Provide the (x, y) coordinate of the cell's center where the given text is located.  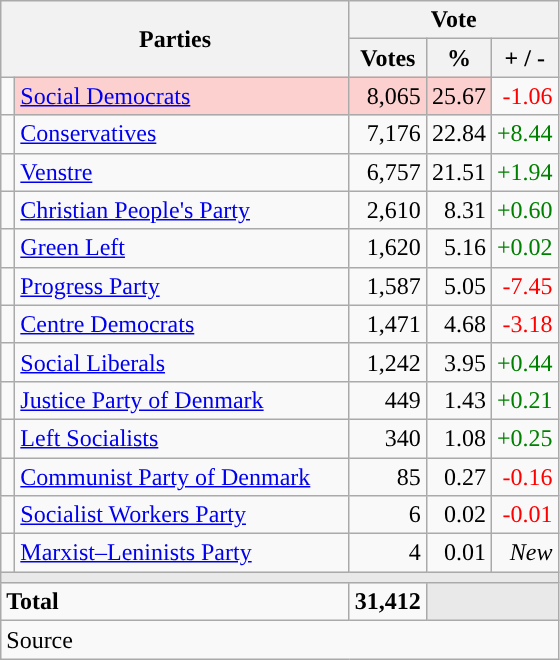
31,412 (388, 602)
1,242 (388, 362)
-0.01 (524, 515)
Venstre (182, 172)
New (524, 553)
1,587 (388, 286)
+0.44 (524, 362)
Green Left (182, 248)
5.16 (458, 248)
+8.44 (524, 134)
-0.16 (524, 477)
22.84 (458, 134)
-3.18 (524, 324)
% (458, 58)
Social Democrats (182, 96)
1,620 (388, 248)
7,176 (388, 134)
1,471 (388, 324)
1.43 (458, 400)
Christian People's Party (182, 210)
+1.94 (524, 172)
-1.06 (524, 96)
0.02 (458, 515)
Centre Democrats (182, 324)
4.68 (458, 324)
85 (388, 477)
Conservatives (182, 134)
6,757 (388, 172)
-7.45 (524, 286)
Communist Party of Denmark (182, 477)
Source (280, 640)
0.01 (458, 553)
0.27 (458, 477)
2,610 (388, 210)
5.05 (458, 286)
+0.02 (524, 248)
Parties (176, 39)
Votes (388, 58)
8.31 (458, 210)
Progress Party (182, 286)
Social Liberals (182, 362)
+0.25 (524, 438)
Total (176, 602)
340 (388, 438)
Left Socialists (182, 438)
+ / - (524, 58)
Justice Party of Denmark (182, 400)
Marxist–Leninists Party (182, 553)
21.51 (458, 172)
6 (388, 515)
25.67 (458, 96)
1.08 (458, 438)
+0.60 (524, 210)
Vote (454, 20)
+0.21 (524, 400)
3.95 (458, 362)
449 (388, 400)
4 (388, 553)
Socialist Workers Party (182, 515)
8,065 (388, 96)
